Find where the given text appears and provide that cell's center as [x, y] coordinate. 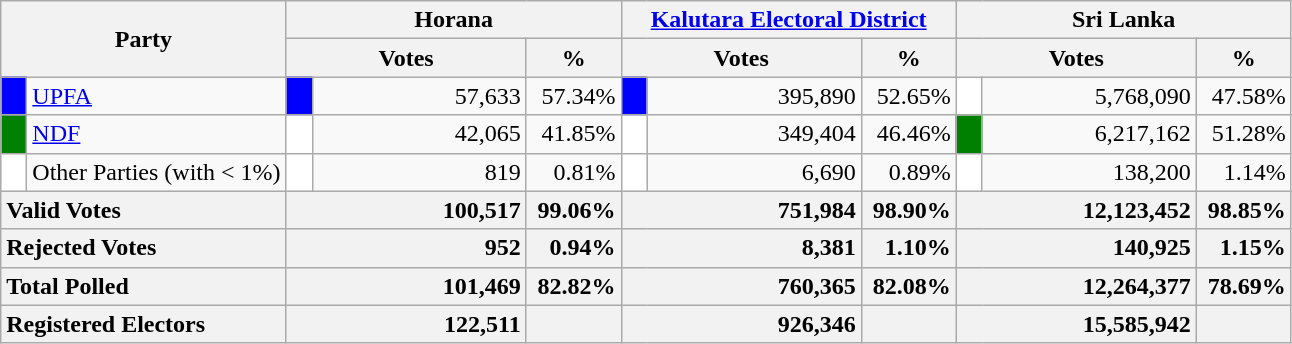
Valid Votes [144, 210]
12,264,377 [1076, 286]
Sri Lanka [1124, 20]
819 [419, 172]
UPFA [156, 96]
42,065 [419, 134]
47.58% [1244, 96]
122,511 [406, 324]
1.14% [1244, 172]
82.82% [574, 286]
82.08% [908, 286]
5,768,090 [1089, 96]
51.28% [1244, 134]
Kalutara Electoral District [788, 20]
952 [406, 248]
Registered Electors [144, 324]
12,123,452 [1076, 210]
8,381 [741, 248]
100,517 [406, 210]
Rejected Votes [144, 248]
751,984 [741, 210]
41.85% [574, 134]
78.69% [1244, 286]
46.46% [908, 134]
101,469 [406, 286]
349,404 [754, 134]
98.90% [908, 210]
Other Parties (with < 1%) [156, 172]
Total Polled [144, 286]
15,585,942 [1076, 324]
6,690 [754, 172]
57,633 [419, 96]
0.94% [574, 248]
760,365 [741, 286]
6,217,162 [1089, 134]
0.81% [574, 172]
138,200 [1089, 172]
1.10% [908, 248]
52.65% [908, 96]
Horana [454, 20]
99.06% [574, 210]
57.34% [574, 96]
98.85% [1244, 210]
0.89% [908, 172]
NDF [156, 134]
Party [144, 39]
140,925 [1076, 248]
1.15% [1244, 248]
395,890 [754, 96]
926,346 [741, 324]
